Detect which cell encompasses the target text, then output its (x, y) center coordinate. 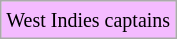
West Indies captains (88, 20)
